Identify which cell holds the provided text, then report its (X, Y) central coordinate. 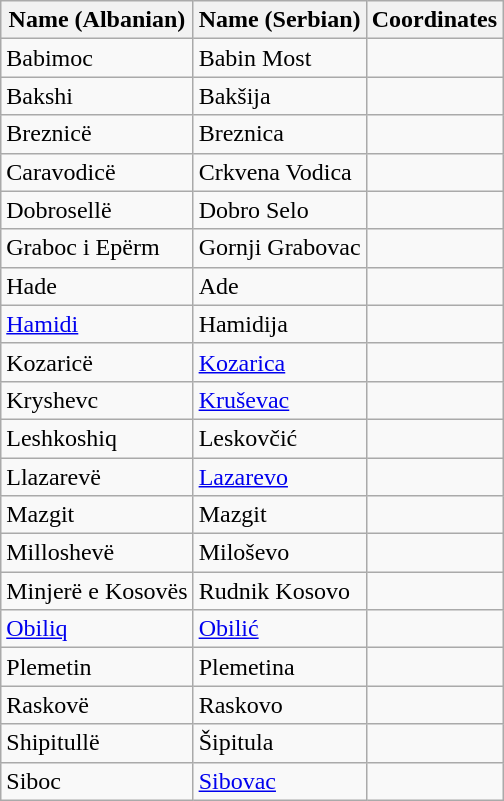
Llazarevë (97, 477)
Obilić (280, 629)
Šipitula (280, 743)
Name (Serbian) (280, 20)
Breznica (280, 134)
Leshkoshiq (97, 438)
Gornji Grabovac (280, 248)
Raskovo (280, 705)
Coordinates (434, 20)
Leskovčić (280, 438)
Minjerë e Kosovës (97, 591)
Crkvena Vodica (280, 172)
Rudnik Kosovo (280, 591)
Hamidi (97, 324)
Name (Albanian) (97, 20)
Plemetina (280, 667)
Kryshevc (97, 400)
Graboc i Epërm (97, 248)
Plemetin (97, 667)
Kozaricë (97, 362)
Milloshevë (97, 553)
Siboc (97, 781)
Kruševac (280, 400)
Shipitullë (97, 743)
Dobrosellë (97, 210)
Kozarica (280, 362)
Hade (97, 286)
Babimoc (97, 58)
Ade (280, 286)
Hamidija (280, 324)
Miloševo (280, 553)
Bakšija (280, 96)
Breznicë (97, 134)
Caravodicë (97, 172)
Babin Most (280, 58)
Obiliq (97, 629)
Bakshi (97, 96)
Lazarevo (280, 477)
Raskovë (97, 705)
Dobro Selo (280, 210)
Sibovac (280, 781)
